Provide the (X, Y) coordinate of the cell's center where the given text is located.  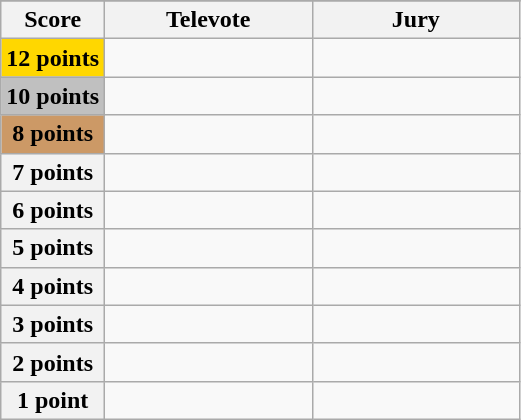
3 points (53, 324)
Score (53, 20)
1 point (53, 400)
Televote (209, 20)
10 points (53, 96)
7 points (53, 172)
Jury (416, 20)
6 points (53, 210)
12 points (53, 58)
2 points (53, 362)
8 points (53, 134)
4 points (53, 286)
5 points (53, 248)
